Extract the (x, y) coordinate from the center of the cell holding the provided text.  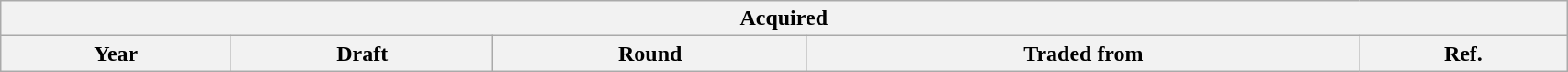
Traded from (1084, 54)
Acquired (784, 18)
Round (650, 54)
Draft (362, 54)
Year (116, 54)
Ref. (1463, 54)
